Detect which cell encompasses the target text, then output its [x, y] center coordinate. 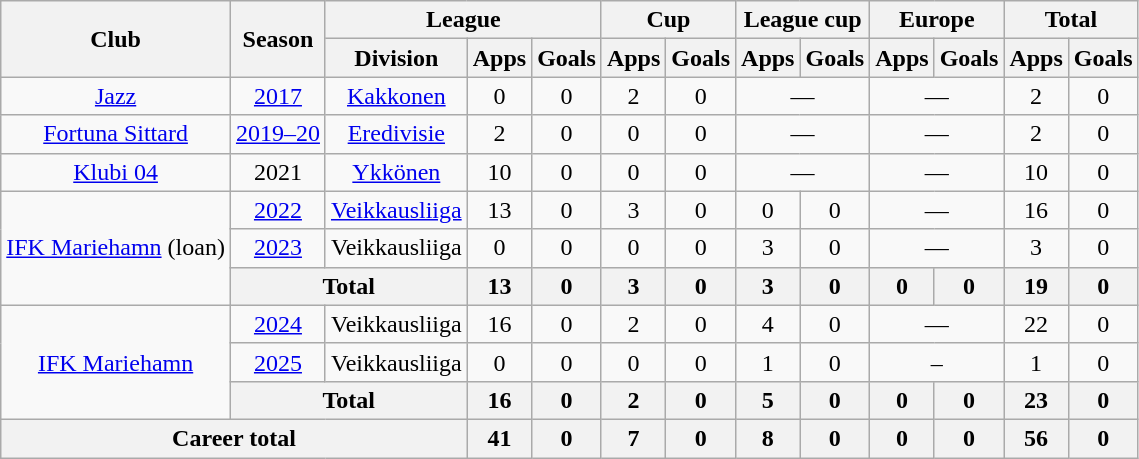
8 [768, 438]
5 [768, 400]
League cup [803, 20]
Eredivisie [396, 134]
7 [633, 438]
56 [1036, 438]
Fortuna Sittard [116, 134]
Career total [234, 438]
Cup [668, 20]
2022 [278, 210]
IFK Mariehamn (loan) [116, 248]
41 [499, 438]
4 [768, 324]
Club [116, 39]
Jazz [116, 96]
2023 [278, 248]
League [463, 20]
2017 [278, 96]
19 [1036, 286]
– [937, 362]
Klubi 04 [116, 172]
23 [1036, 400]
Season [278, 39]
22 [1036, 324]
Division [396, 58]
Ykkönen [396, 172]
2024 [278, 324]
Europe [937, 20]
2019–20 [278, 134]
IFK Mariehamn [116, 362]
2021 [278, 172]
2025 [278, 362]
Kakkonen [396, 96]
